Return [X, Y] of the center of cell containing provided text 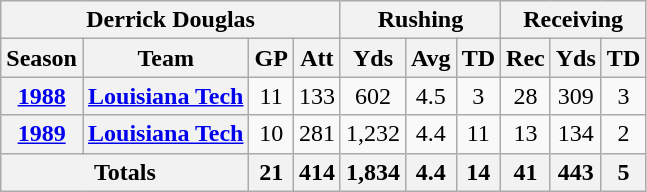
41 [526, 172]
414 [316, 172]
1989 [42, 134]
4.5 [430, 96]
133 [316, 96]
1,232 [372, 134]
13 [526, 134]
Totals [125, 172]
602 [372, 96]
Avg [430, 58]
28 [526, 96]
Season [42, 58]
14 [478, 172]
Derrick Douglas [171, 20]
134 [576, 134]
21 [271, 172]
10 [271, 134]
5 [623, 172]
443 [576, 172]
1,834 [372, 172]
281 [316, 134]
Rushing [420, 20]
GP [271, 58]
Rec [526, 58]
Team [165, 58]
Receiving [574, 20]
2 [623, 134]
309 [576, 96]
1988 [42, 96]
Att [316, 58]
